From the cell containing the given text, extract its center point as [x, y] coordinate. 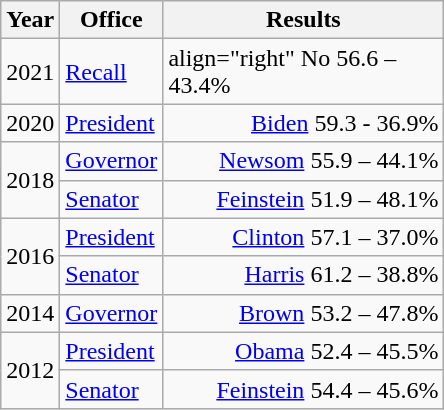
align="right" No 56.6 – 43.4% [304, 72]
2021 [30, 72]
Feinstein 51.9 – 48.1% [304, 199]
Brown 53.2 – 47.8% [304, 313]
Harris 61.2 – 38.8% [304, 275]
Results [304, 20]
2014 [30, 313]
Recall [112, 72]
2012 [30, 370]
2018 [30, 180]
Clinton 57.1 – 37.0% [304, 237]
Obama 52.4 – 45.5% [304, 351]
Year [30, 20]
Biden 59.3 - 36.9% [304, 123]
Office [112, 20]
2020 [30, 123]
Newsom 55.9 – 44.1% [304, 161]
Feinstein 54.4 – 45.6% [304, 389]
2016 [30, 256]
